Provide the (x, y) coordinate of the cell's center where the given text is located.  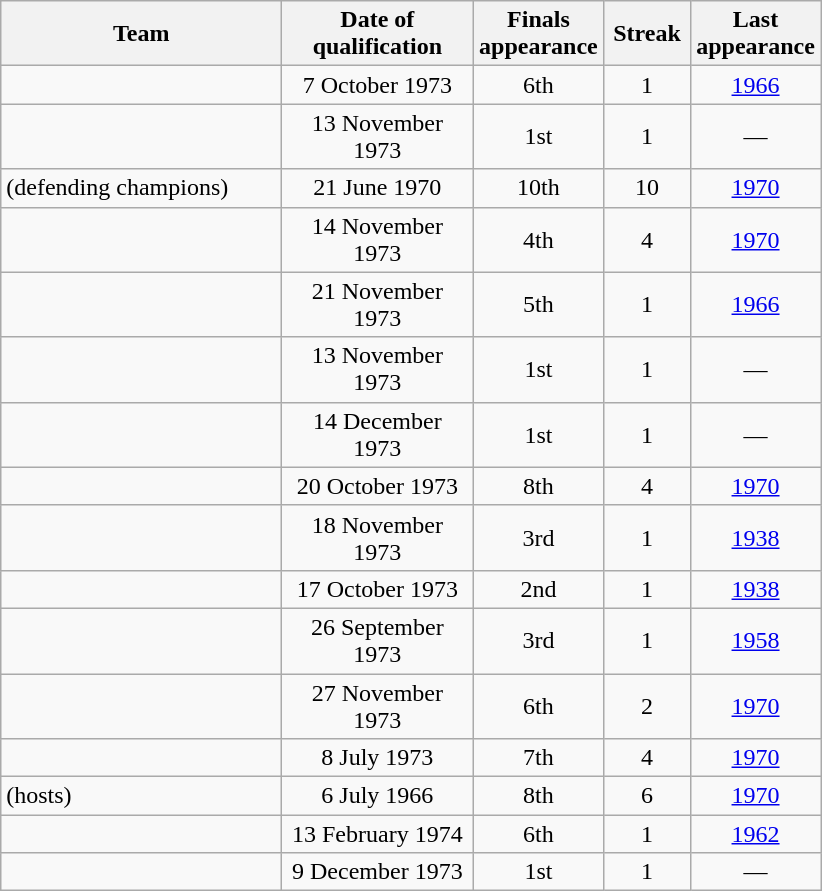
14 December 1973 (378, 434)
18 November 1973 (378, 538)
21 June 1970 (378, 188)
(defending champions) (142, 188)
1958 (756, 640)
17 October 1973 (378, 589)
2nd (538, 589)
4th (538, 240)
6 (647, 796)
7 October 1973 (378, 85)
Date of qualification (378, 34)
5th (538, 304)
7th (538, 758)
Team (142, 34)
26 September 1973 (378, 640)
9 December 1973 (378, 872)
Last appearance (756, 34)
20 October 1973 (378, 486)
21 November 1973 (378, 304)
Streak (647, 34)
2 (647, 706)
1962 (756, 834)
(hosts) (142, 796)
10th (538, 188)
13 February 1974 (378, 834)
8 July 1973 (378, 758)
27 November 1973 (378, 706)
14 November 1973 (378, 240)
6 July 1966 (378, 796)
10 (647, 188)
Finals appearance (538, 34)
